Return the (X, Y) coordinate for the center point of the cell that contains the specified text.  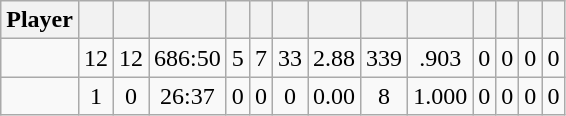
8 (384, 96)
5 (238, 58)
26:37 (188, 96)
1 (96, 96)
1.000 (440, 96)
339 (384, 58)
0.00 (334, 96)
.903 (440, 58)
33 (290, 58)
2.88 (334, 58)
686:50 (188, 58)
7 (260, 58)
Player (40, 20)
